Capture the cell that displays the provided text and extract its (x, y) central coordinate. 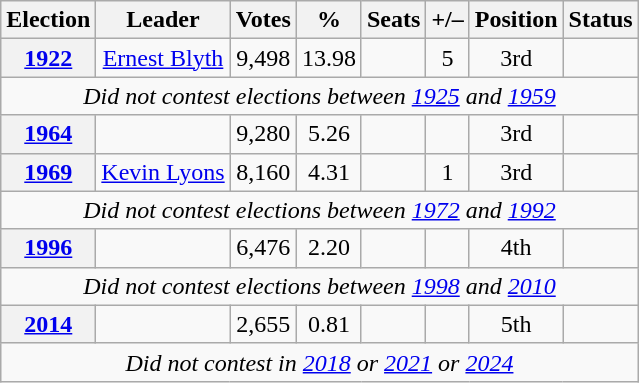
2.20 (328, 248)
Position (516, 20)
1996 (48, 248)
+/– (448, 20)
1964 (48, 134)
8,160 (263, 172)
13.98 (328, 58)
5 (448, 58)
4th (516, 248)
Did not contest elections between 1998 and 2010 (320, 286)
5th (516, 324)
% (328, 20)
Kevin Lyons (163, 172)
2,655 (263, 324)
2014 (48, 324)
Election (48, 20)
5.26 (328, 134)
1969 (48, 172)
Did not contest in 2018 or 2021 or 2024 (320, 362)
Leader (163, 20)
1 (448, 172)
Status (600, 20)
6,476 (263, 248)
Did not contest elections between 1972 and 1992 (320, 210)
Votes (263, 20)
Ernest Blyth (163, 58)
Seats (393, 20)
Did not contest elections between 1925 and 1959 (320, 96)
1922 (48, 58)
9,280 (263, 134)
9,498 (263, 58)
0.81 (328, 324)
4.31 (328, 172)
